Determine the [x, y] coordinate at the center of the cell enclosing the given text.  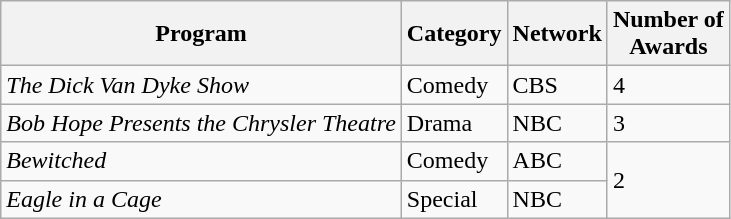
Number ofAwards [668, 34]
Bewitched [202, 161]
Bob Hope Presents the Chrysler Theatre [202, 123]
Category [454, 34]
4 [668, 85]
Special [454, 199]
Eagle in a Cage [202, 199]
Program [202, 34]
2 [668, 180]
3 [668, 123]
Drama [454, 123]
The Dick Van Dyke Show [202, 85]
ABC [557, 161]
CBS [557, 85]
Network [557, 34]
